Scan for the cell matching the given text and deliver its (x, y) coordinate at center. 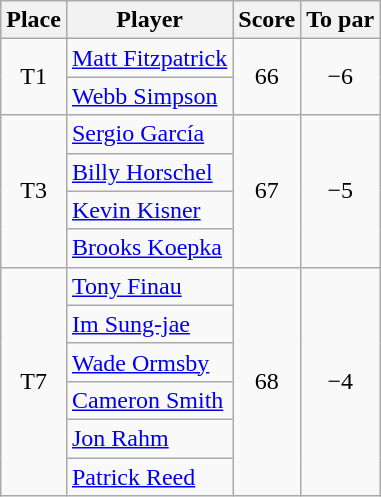
Brooks Koepka (149, 248)
T3 (34, 191)
66 (267, 77)
−4 (340, 381)
Player (149, 20)
Tony Finau (149, 286)
To par (340, 20)
Kevin Kisner (149, 210)
T7 (34, 381)
Cameron Smith (149, 400)
Patrick Reed (149, 477)
Score (267, 20)
Wade Ormsby (149, 362)
Jon Rahm (149, 438)
67 (267, 191)
−6 (340, 77)
T1 (34, 77)
Webb Simpson (149, 96)
68 (267, 381)
Place (34, 20)
Billy Horschel (149, 172)
−5 (340, 191)
Matt Fitzpatrick (149, 58)
Sergio García (149, 134)
Im Sung-jae (149, 324)
